Return (X, Y) of the center of cell containing provided text 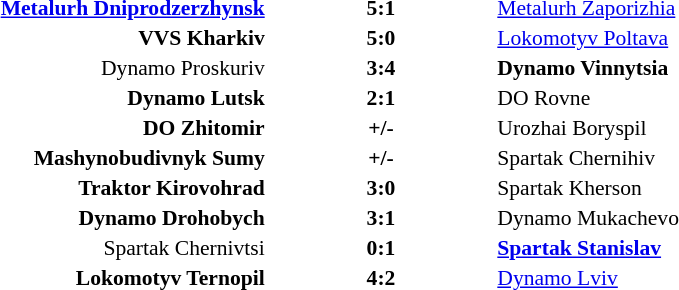
0:1 (382, 248)
2:1 (382, 98)
3:4 (382, 68)
3:0 (382, 188)
5:0 (382, 38)
3:1 (382, 218)
